Search for the cell housing the specified text and yield its (X, Y) center coordinate. 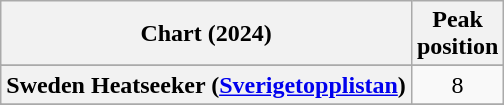
Peakposition (457, 34)
Sweden Heatseeker (Sverigetopplistan) (206, 85)
8 (457, 85)
Chart (2024) (206, 34)
